Scan for the cell matching the given text and deliver its [x, y] coordinate at center. 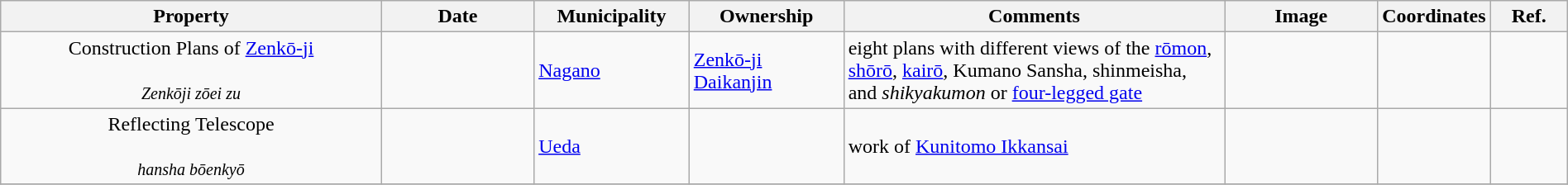
Image [1302, 17]
Reflecting Telescopehansha bōenkyō [191, 146]
Ueda [612, 146]
Date [457, 17]
Nagano [612, 70]
Ownership [766, 17]
Property [191, 17]
Municipality [612, 17]
work of Kunitomo Ikkansai [1034, 146]
Comments [1034, 17]
eight plans with different views of the rōmon, shōrō, kairō, Kumano Sansha, shinmeisha, and shikyakumon or four-legged gate [1034, 70]
Construction Plans of Zenkō-jiZenkōji zōei zu [191, 70]
Zenkō-ji Daikanjin [766, 70]
Ref. [1528, 17]
Coordinates [1434, 17]
